Return the [x, y] coordinate for the center point of the cell that contains the specified text.  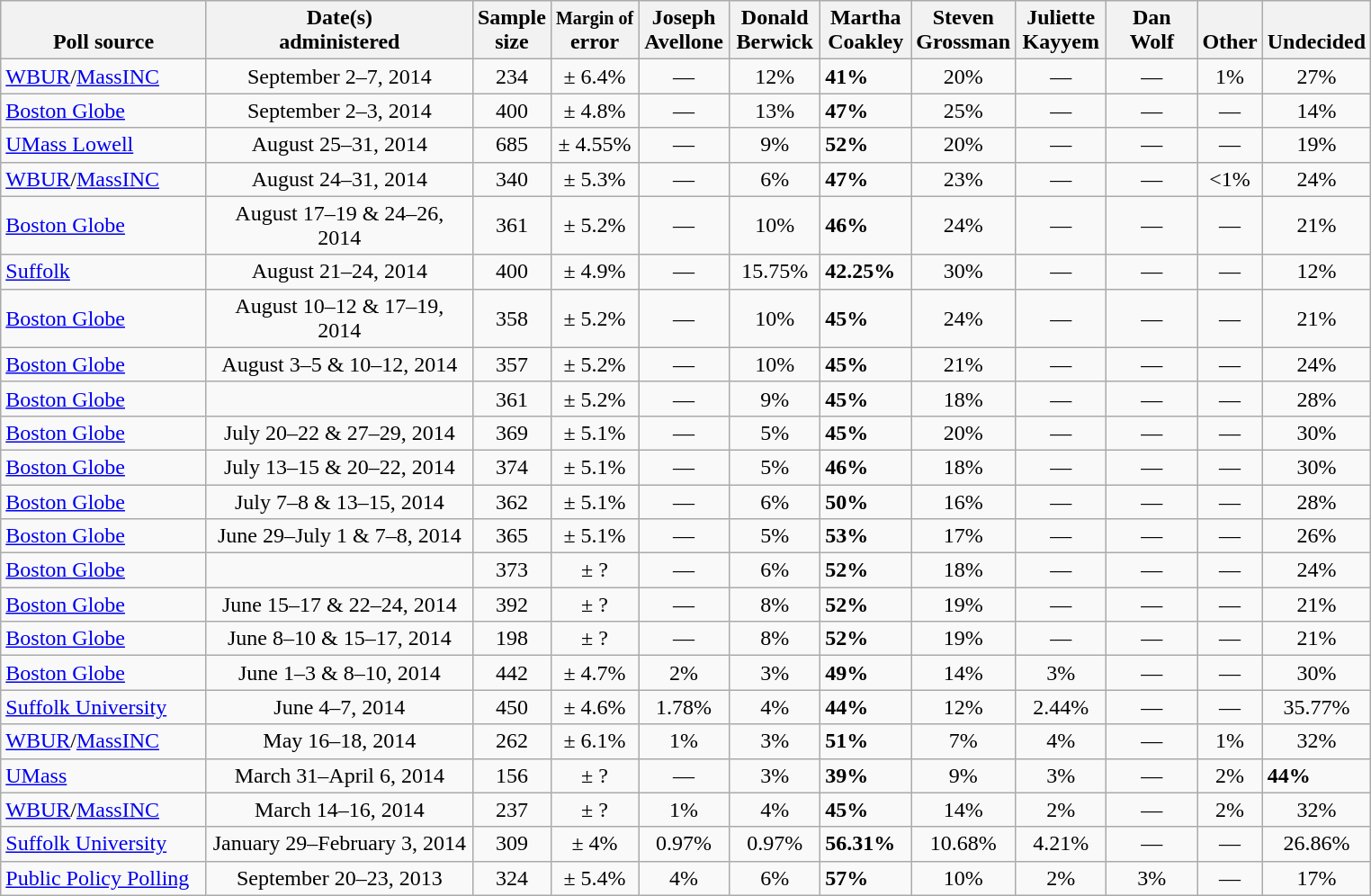
June 4–7, 2014 [339, 707]
309 [511, 844]
JulietteKayyem [1062, 31]
<1% [1230, 179]
August 17–19 & 24–26, 2014 [339, 225]
25% [963, 111]
392 [511, 605]
JosephAvellone [684, 31]
373 [511, 570]
7% [963, 741]
369 [511, 433]
± 4% [594, 844]
May 16–18, 2014 [339, 741]
June 15–17 & 22–24, 2014 [339, 605]
450 [511, 707]
234 [511, 76]
53% [865, 536]
39% [865, 775]
± 4.6% [594, 707]
50% [865, 501]
Other [1230, 31]
340 [511, 179]
August 24–31, 2014 [339, 179]
365 [511, 536]
StevenGrossman [963, 31]
237 [511, 810]
Date(s)administered [339, 31]
324 [511, 878]
Margin oferror [594, 31]
September 20–23, 2013 [339, 878]
DonaldBerwick [775, 31]
± 4.9% [594, 272]
13% [775, 111]
MarthaCoakley [865, 31]
49% [865, 673]
26% [1316, 536]
10.68% [963, 844]
Undecided [1316, 31]
35.77% [1316, 707]
March 31–April 6, 2014 [339, 775]
UMass [104, 775]
41% [865, 76]
262 [511, 741]
4.21% [1062, 844]
51% [865, 741]
15.75% [775, 272]
26.86% [1316, 844]
± 6.1% [594, 741]
442 [511, 673]
16% [963, 501]
June 1–3 & 8–10, 2014 [339, 673]
August 3–5 & 10–12, 2014 [339, 364]
January 29–February 3, 2014 [339, 844]
42.25% [865, 272]
27% [1316, 76]
August 25–31, 2014 [339, 145]
358 [511, 318]
September 2–3, 2014 [339, 111]
57% [865, 878]
357 [511, 364]
June 8–10 & 15–17, 2014 [339, 639]
374 [511, 467]
March 14–16, 2014 [339, 810]
156 [511, 775]
± 4.55% [594, 145]
Samplesize [511, 31]
UMass Lowell [104, 145]
± 6.4% [594, 76]
± 4.8% [594, 111]
July 20–22 & 27–29, 2014 [339, 433]
Poll source [104, 31]
2.44% [1062, 707]
1.78% [684, 707]
June 29–July 1 & 7–8, 2014 [339, 536]
August 21–24, 2014 [339, 272]
August 10–12 & 17–19, 2014 [339, 318]
± 4.7% [594, 673]
198 [511, 639]
DanWolf [1151, 31]
Suffolk [104, 272]
± 5.4% [594, 878]
July 7–8 & 13–15, 2014 [339, 501]
685 [511, 145]
23% [963, 179]
56.31% [865, 844]
Public Policy Polling [104, 878]
September 2–7, 2014 [339, 76]
± 5.3% [594, 179]
362 [511, 501]
July 13–15 & 20–22, 2014 [339, 467]
